From the cell containing the given text, extract its center point as (x, y) coordinate. 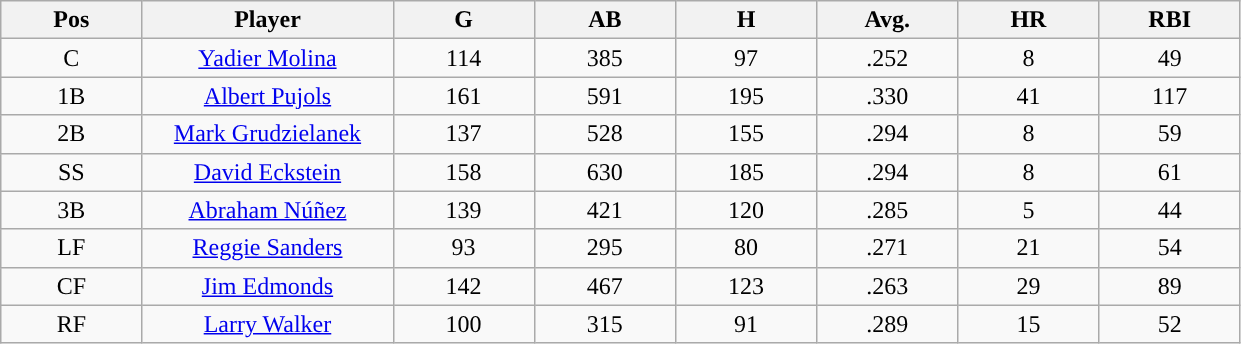
LF (72, 248)
.271 (888, 248)
1B (72, 96)
Abraham Núñez (268, 210)
HR (1028, 20)
195 (746, 96)
H (746, 20)
89 (1170, 286)
117 (1170, 96)
385 (604, 58)
467 (604, 286)
.285 (888, 210)
RF (72, 324)
.263 (888, 286)
CF (72, 286)
29 (1028, 286)
142 (464, 286)
AB (604, 20)
Larry Walker (268, 324)
2B (72, 134)
Reggie Sanders (268, 248)
RBI (1170, 20)
123 (746, 286)
3B (72, 210)
.289 (888, 324)
591 (604, 96)
630 (604, 172)
315 (604, 324)
41 (1028, 96)
97 (746, 58)
David Eckstein (268, 172)
161 (464, 96)
295 (604, 248)
61 (1170, 172)
52 (1170, 324)
44 (1170, 210)
158 (464, 172)
528 (604, 134)
Yadier Molina (268, 58)
49 (1170, 58)
137 (464, 134)
59 (1170, 134)
SS (72, 172)
Mark Grudzielanek (268, 134)
139 (464, 210)
421 (604, 210)
Albert Pujols (268, 96)
5 (1028, 210)
54 (1170, 248)
Jim Edmonds (268, 286)
93 (464, 248)
15 (1028, 324)
Player (268, 20)
Avg. (888, 20)
G (464, 20)
.330 (888, 96)
120 (746, 210)
91 (746, 324)
185 (746, 172)
C (72, 58)
80 (746, 248)
.252 (888, 58)
Pos (72, 20)
155 (746, 134)
100 (464, 324)
21 (1028, 248)
114 (464, 58)
